Return the (X, Y) coordinate for the center point of the cell that contains the specified text.  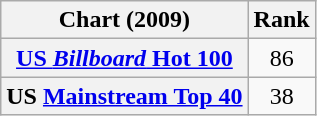
Rank (282, 20)
86 (282, 58)
Chart (2009) (124, 20)
38 (282, 96)
US Billboard Hot 100 (124, 58)
US Mainstream Top 40 (124, 96)
